Identify which cell holds the provided text, then report its (x, y) central coordinate. 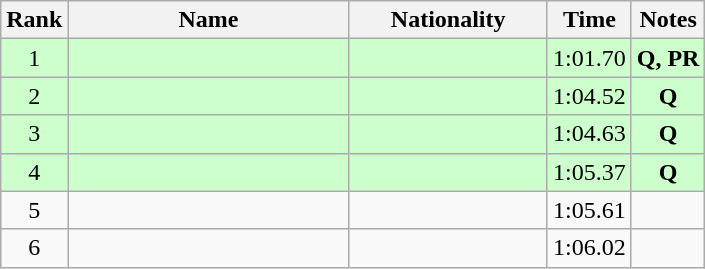
Rank (34, 20)
1:04.63 (589, 134)
1:04.52 (589, 96)
5 (34, 210)
1:06.02 (589, 248)
1:01.70 (589, 58)
Name (208, 20)
Nationality (448, 20)
6 (34, 248)
Q, PR (668, 58)
3 (34, 134)
1 (34, 58)
2 (34, 96)
1:05.61 (589, 210)
1:05.37 (589, 172)
Time (589, 20)
Notes (668, 20)
4 (34, 172)
